Capture the cell that displays the provided text and extract its (X, Y) central coordinate. 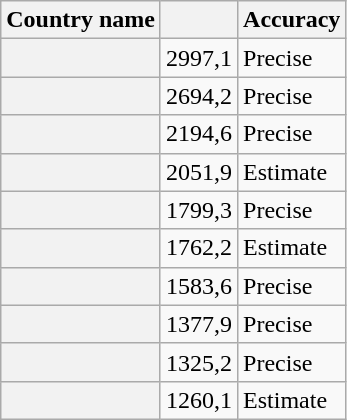
1799,3 (198, 210)
1377,9 (198, 324)
2051,9 (198, 172)
2694,2 (198, 96)
1583,6 (198, 286)
2194,6 (198, 134)
1260,1 (198, 400)
Accuracy (292, 20)
Country name (81, 20)
2997,1 (198, 58)
1325,2 (198, 362)
1762,2 (198, 248)
